From the cell containing the given text, extract its center point as [X, Y] coordinate. 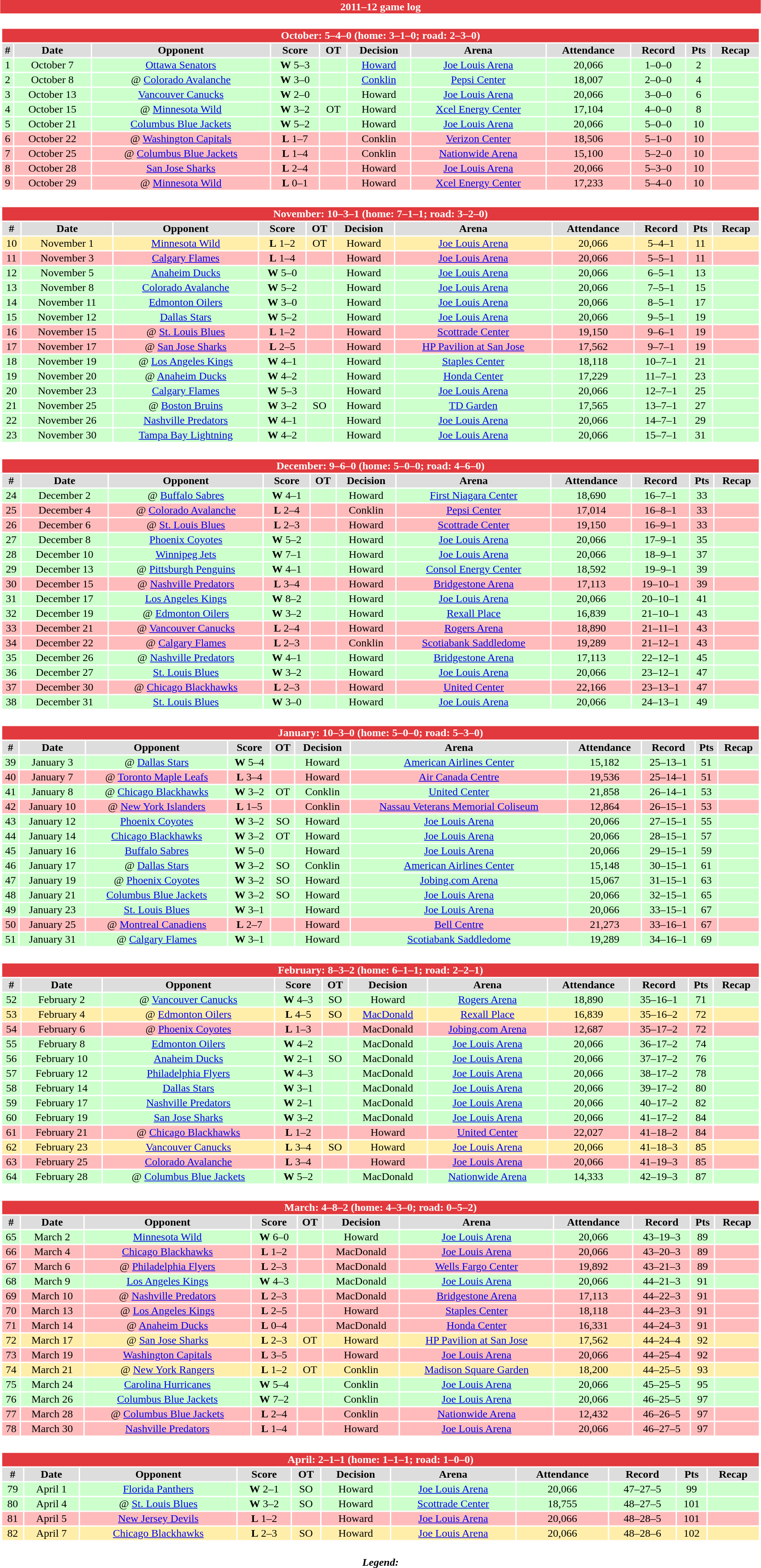
December 31 [64, 702]
20 [12, 391]
February 10 [62, 1059]
Nassau Veterans Memorial Coliseum [459, 807]
21,273 [605, 925]
W 6–0 [274, 1237]
22,027 [588, 1132]
March 4 [52, 1252]
9–7–1 [661, 346]
2–0–0 [658, 80]
68 [11, 1281]
@ New York Rangers [167, 1370]
14 [12, 303]
L 2–7 [249, 925]
12,432 [593, 1414]
Winnipeg Jets [186, 555]
February 8 [62, 1044]
@ Philadelphia Flyers [167, 1266]
41–17–2 [659, 1118]
44–25–5 [662, 1370]
October 13 [53, 94]
15,100 [588, 153]
26 [11, 525]
March 14 [52, 1325]
5–5–1 [661, 258]
April 7 [51, 1534]
October 15 [53, 110]
50 [10, 925]
7–5–1 [661, 287]
24 [11, 496]
73 [11, 1355]
L 3–5 [274, 1355]
54 [11, 1029]
23–13–1 [661, 687]
18,592 [591, 569]
36–17–2 [659, 1044]
October 7 [53, 65]
28–15–1 [668, 836]
February 12 [62, 1073]
16,331 [593, 1325]
November 23 [67, 391]
April 1 [51, 1489]
April 5 [51, 1518]
January 3 [53, 762]
Ottawa Senators [181, 65]
41–19–3 [659, 1162]
43–21–3 [662, 1266]
22,166 [591, 687]
11–7–1 [661, 376]
29–15–1 [668, 851]
December 8 [64, 540]
March 13 [52, 1311]
46–25–5 [662, 1399]
January 31 [53, 939]
33–16–1 [668, 925]
12 [12, 273]
18,506 [588, 139]
December 10 [64, 555]
February 17 [62, 1103]
February 28 [62, 1177]
@ Montreal Canadiens [157, 925]
@ Washington Capitals [181, 139]
18,690 [591, 496]
75 [11, 1384]
@ New York Islanders [157, 807]
13–7–1 [661, 405]
October 28 [53, 169]
48–28–6 [643, 1534]
November 11 [67, 303]
99 [692, 1489]
November 26 [67, 421]
46–27–5 [662, 1429]
48 [10, 895]
22 [12, 421]
28 [11, 555]
42–19–3 [659, 1177]
L 1–3 [299, 1029]
Carolina Hurricanes [167, 1384]
L 0–4 [274, 1325]
November 15 [67, 332]
Tampa Bay Lightning [186, 435]
February 4 [62, 1014]
58 [11, 1088]
December 30 [64, 687]
18,007 [588, 80]
12–7–1 [661, 391]
November 17 [67, 346]
15,182 [605, 762]
17–9–1 [661, 540]
5 [7, 124]
March: 4–8–2 (home: 4–3–0; road: 0–5–2) [380, 1207]
New Jersey Devils [158, 1518]
46–26–5 [662, 1414]
5–3–0 [658, 169]
Florida Panthers [158, 1489]
17,565 [593, 405]
Air Canada Centre [459, 777]
December 19 [64, 614]
44–22–3 [662, 1296]
17,014 [591, 510]
5–1–0 [658, 139]
19,536 [605, 777]
26–15–1 [668, 807]
February 14 [62, 1088]
October 22 [53, 139]
November 5 [67, 273]
December 17 [64, 599]
19–10–1 [661, 584]
November: 10–3–1 (home: 7–1–1; road: 3–2–0) [380, 214]
8–5–1 [661, 303]
December: 9–6–0 (home: 5–0–0; road: 4–6–0) [380, 466]
W 8–2 [287, 599]
January 7 [53, 777]
December 13 [64, 569]
April 4 [51, 1504]
35–16–1 [659, 1000]
44–24–4 [662, 1340]
November 20 [67, 376]
November 1 [67, 244]
L 1–7 [295, 139]
9–6–1 [661, 332]
70 [11, 1311]
27–15–1 [668, 821]
35–16–2 [659, 1014]
44 [10, 836]
November 30 [67, 435]
93 [703, 1370]
Wells Fargo Center [477, 1266]
October 21 [53, 124]
October 29 [53, 183]
January 23 [53, 910]
November 19 [67, 362]
October 8 [53, 80]
19–9–1 [661, 569]
17,229 [593, 376]
December 27 [64, 673]
Washington Capitals [167, 1355]
November 8 [67, 287]
January: 10–3–0 (home: 5–0–0; road: 5–3–0) [380, 733]
December 22 [64, 643]
Madison Square Garden [477, 1370]
62 [11, 1147]
39–17–2 [659, 1088]
12,687 [588, 1029]
34–16–1 [668, 939]
17,233 [588, 183]
March 24 [52, 1384]
December 21 [64, 628]
30–15–1 [668, 866]
April: 2–1–1 (home: 1–1–1; road: 1–0–0) [380, 1459]
1 [7, 65]
Consol Energy Center [474, 569]
41–18–2 [659, 1132]
First Niagara Center [474, 496]
37–17–2 [659, 1059]
60 [11, 1118]
February 2 [62, 1000]
January 21 [53, 895]
77 [11, 1414]
45–25–5 [662, 1384]
March 19 [52, 1355]
@ Toronto Maple Leafs [157, 777]
26–14–1 [668, 792]
16–9–1 [661, 525]
95 [703, 1384]
20–10–1 [661, 599]
9 [7, 183]
February: 8–3–2 (home: 6–1–1; road: 2–2–1) [380, 970]
January 25 [53, 925]
January 16 [53, 851]
23–12–1 [661, 673]
February 6 [62, 1029]
18,200 [593, 1370]
December 26 [64, 658]
48–28–5 [643, 1518]
@ Boston Bruins [186, 405]
21–10–1 [661, 614]
November 12 [67, 317]
October 25 [53, 153]
January 10 [53, 807]
21–12–1 [661, 643]
14,333 [588, 1177]
12,864 [605, 807]
35–17–2 [659, 1029]
43–20–3 [662, 1252]
43–19–3 [662, 1237]
L 0–1 [295, 183]
March 30 [52, 1429]
38–17–2 [659, 1073]
15–7–1 [661, 435]
March 28 [52, 1414]
March 10 [52, 1296]
24–13–1 [661, 702]
W 7–2 [274, 1399]
3 [7, 94]
February 23 [62, 1147]
44–21–3 [662, 1281]
November 25 [67, 405]
January 12 [53, 821]
41–18–3 [659, 1147]
38 [11, 702]
18 [12, 362]
January 17 [53, 866]
31–15–1 [668, 880]
October: 5–4–0 (home: 3–1–0; road: 2–3–0) [380, 35]
21–11–1 [661, 628]
66 [11, 1252]
2011–12 game log [380, 7]
34 [11, 643]
52 [11, 1000]
16–8–1 [661, 510]
3–0–0 [658, 94]
21,858 [605, 792]
March 9 [52, 1281]
7 [7, 153]
Verizon Center [478, 139]
December 4 [64, 510]
January 19 [53, 880]
32 [11, 614]
TD Garden [473, 405]
4–0–0 [658, 110]
6–5–1 [661, 273]
102 [692, 1534]
48–27–5 [643, 1504]
32–15–1 [668, 895]
Philadelphia Flyers [189, 1073]
W 7–1 [287, 555]
18,755 [562, 1504]
44–23–3 [662, 1311]
Bell Centre [459, 925]
W 2–0 [295, 94]
March 17 [52, 1340]
16–7–1 [661, 496]
November 3 [67, 258]
19,892 [593, 1266]
L 4–5 [299, 1014]
40–17–2 [659, 1103]
15,067 [605, 880]
March 6 [52, 1266]
February 21 [62, 1132]
42 [10, 807]
47–27–5 [643, 1489]
January 14 [53, 836]
33–15–1 [668, 910]
36 [11, 673]
30 [11, 584]
March 26 [52, 1399]
Buffalo Sabres [157, 851]
18–9–1 [661, 555]
March 21 [52, 1370]
5–4–0 [658, 183]
79 [13, 1489]
February 19 [62, 1118]
1–0–0 [658, 65]
17,104 [588, 110]
64 [11, 1177]
March 2 [52, 1237]
@ Pittsburgh Penguins [186, 569]
44–24–3 [662, 1325]
February 25 [62, 1162]
25–13–1 [668, 762]
44–25–4 [662, 1355]
87 [701, 1177]
22–12–1 [661, 658]
14–7–1 [661, 421]
December 2 [64, 496]
56 [11, 1059]
January 8 [53, 792]
5–4–1 [661, 244]
81 [13, 1518]
46 [10, 866]
25–14–1 [668, 777]
5–2–0 [658, 153]
@ Buffalo Sabres [186, 496]
9–5–1 [661, 317]
15,148 [605, 866]
December 15 [64, 584]
L 1–5 [249, 807]
40 [10, 777]
10–7–1 [661, 362]
December 6 [64, 525]
16 [12, 332]
5–0–0 [658, 124]
